Find where the given text appears and provide that cell's center as (x, y) coordinate. 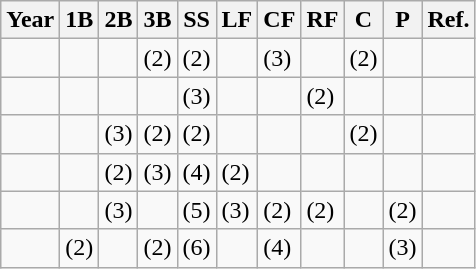
(6) (196, 248)
SS (196, 20)
3B (158, 20)
Year (30, 20)
2B (118, 20)
LF (237, 20)
RF (322, 20)
Ref. (448, 20)
C (364, 20)
P (402, 20)
CF (280, 20)
1B (80, 20)
(5) (196, 210)
